Find where the given text appears and provide that cell's center as (x, y) coordinate. 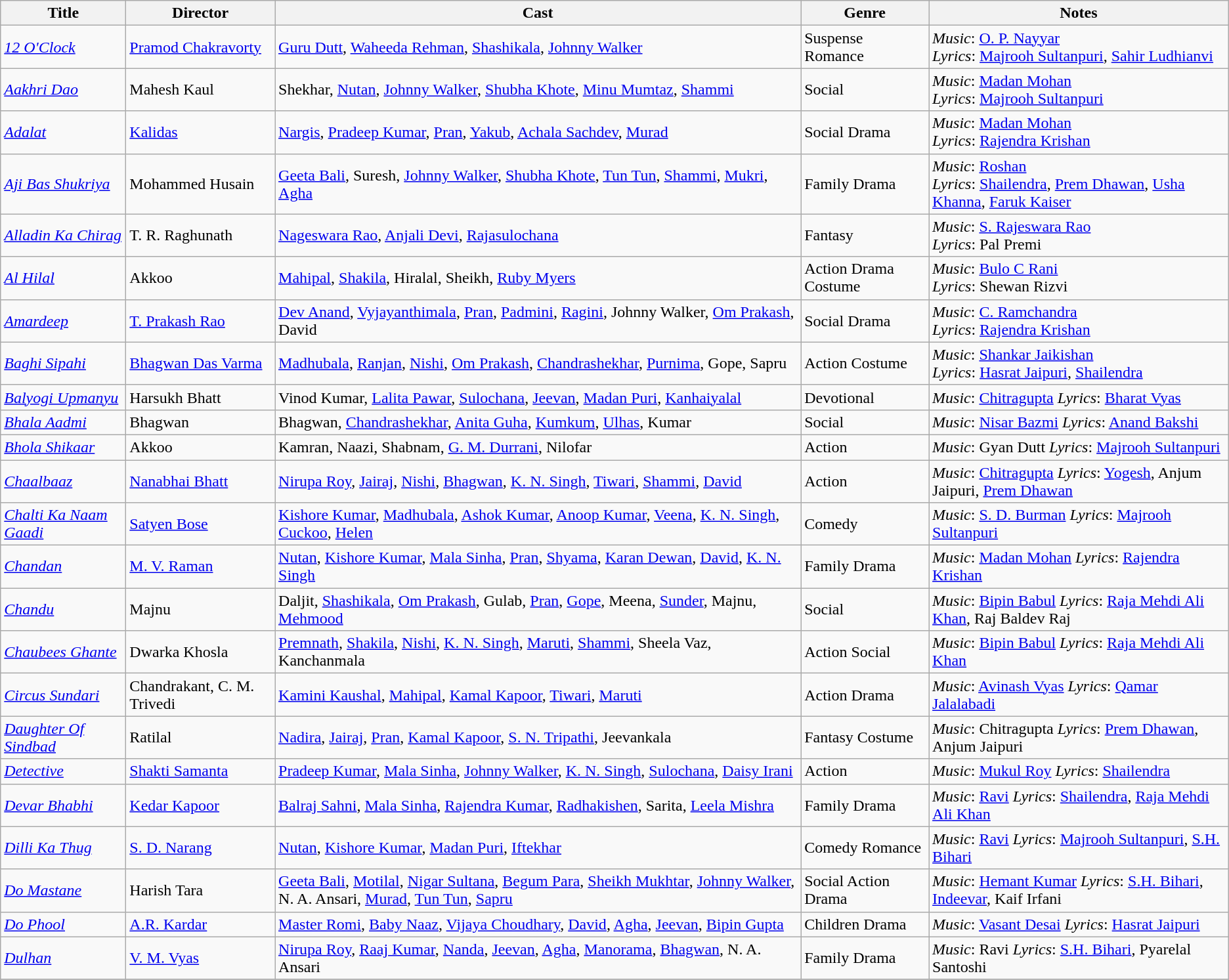
Ratilal (201, 738)
Music: O. P. NayyarLyrics: Majrooh Sultanpuri, Sahir Ludhianvi (1079, 47)
Chaubees Ghante (63, 652)
Devar Bhabhi (63, 805)
Action Drama Costume (865, 278)
Bhagwan (201, 422)
Nirupa Roy, Raaj Kumar, Nanda, Jeevan, Agha, Manorama, Bhagwan, N. A. Ansari (538, 958)
Music: C. RamchandraLyrics: Rajendra Krishan (1079, 320)
Pradeep Kumar, Mala Sinha, Johnny Walker, K. N. Singh, Sulochana, Daisy Irani (538, 771)
Al Hilal (63, 278)
Adalat (63, 133)
Balraj Sahni, Mala Sinha, Rajendra Kumar, Radhakishen, Sarita, Leela Mishra (538, 805)
Cast (538, 13)
Kalidas (201, 133)
Shekhar, Nutan, Johnny Walker, Shubha Khote, Minu Mumtaz, Shammi (538, 89)
Pramod Chakravorty (201, 47)
Harsukh Bhatt (201, 397)
Music: Chitragupta Lyrics: Prem Dhawan, Anjum Jaipuri (1079, 738)
Chaalbaaz (63, 480)
Suspense Romance (865, 47)
Music: Chitragupta Lyrics: Bharat Vyas (1079, 397)
Kamini Kaushal, Mahipal, Kamal Kapoor, Tiwari, Maruti (538, 694)
Daljit, Shashikala, Om Prakash, Gulab, Pran, Gope, Meena, Sunder, Majnu, Mehmood (538, 609)
Kedar Kapoor (201, 805)
Nutan, Kishore Kumar, Mala Sinha, Pran, Shyama, Karan Dewan, David, K. N. Singh (538, 567)
Chandrakant, C. M. Trivedi (201, 694)
Aji Bas Shukriya (63, 184)
Music: Madan MohanLyrics: Majrooh Sultanpuri (1079, 89)
Nirupa Roy, Jairaj, Nishi, Bhagwan, K. N. Singh, Tiwari, Shammi, David (538, 480)
Mahipal, Shakila, Hiralal, Sheikh, Ruby Myers (538, 278)
Dev Anand, Vyjayanthimala, Pran, Padmini, Ragini, Johnny Walker, Om Prakash, David (538, 320)
Shakti Samanta (201, 771)
Alladin Ka Chirag (63, 235)
T. Prakash Rao (201, 320)
Madhubala, Ranjan, Nishi, Om Prakash, Chandrashekhar, Purnima, Gope, Sapru (538, 364)
Nargis, Pradeep Kumar, Pran, Yakub, Achala Sachdev, Murad (538, 133)
Geeta Bali, Motilal, Nigar Sultana, Begum Para, Sheikh Mukhtar, Johnny Walker, N. A. Ansari, Murad, Tun Tun, Sapru (538, 890)
Music: Nisar Bazmi Lyrics: Anand Bakshi (1079, 422)
Guru Dutt, Waheeda Rehman, Shashikala, Johnny Walker (538, 47)
Genre (865, 13)
Nageswara Rao, Anjali Devi, Rajasulochana (538, 235)
Music: Bulo C RaniLyrics: Shewan Rizvi (1079, 278)
Music: Chitragupta Lyrics: Yogesh, Anjum Jaipuri, Prem Dhawan (1079, 480)
Amardeep (63, 320)
Music: Madan MohanLyrics: Rajendra Krishan (1079, 133)
Music: Ravi Lyrics: S.H. Bihari, Pyarelal Santoshi (1079, 958)
Satyen Bose (201, 524)
Action Costume (865, 364)
Baghi Sipahi (63, 364)
Dulhan (63, 958)
Music: RoshanLyrics: Shailendra, Prem Dhawan, Usha Khanna, Faruk Kaiser (1079, 184)
Music: S. Rajeswara RaoLyrics: Pal Premi (1079, 235)
Chandu (63, 609)
Bhala Aadmi (63, 422)
Music: Shankar JaikishanLyrics: Hasrat Jaipuri, Shailendra (1079, 364)
Master Romi, Baby Naaz, Vijaya Choudhary, David, Agha, Jeevan, Bipin Gupta (538, 924)
Music: S. D. Burman Lyrics: Majrooh Sultanpuri (1079, 524)
Director (201, 13)
Action Drama (865, 694)
Music: Vasant Desai Lyrics: Hasrat Jaipuri (1079, 924)
Mahesh Kaul (201, 89)
Title (63, 13)
Dilli Ka Thug (63, 848)
Children Drama (865, 924)
Chalti Ka Naam Gaadi (63, 524)
S. D. Narang (201, 848)
Bhagwan, Chandrashekhar, Anita Guha, Kumkum, Ulhas, Kumar (538, 422)
Bhagwan Das Varma (201, 364)
V. M. Vyas (201, 958)
12 O'Clock (63, 47)
Vinod Kumar, Lalita Pawar, Sulochana, Jeevan, Madan Puri, Kanhaiyalal (538, 397)
Music: Mukul Roy Lyrics: Shailendra (1079, 771)
Dwarka Khosla (201, 652)
Harish Tara (201, 890)
Geeta Bali, Suresh, Johnny Walker, Shubha Khote, Tun Tun, Shammi, Mukri, Agha (538, 184)
T. R. Raghunath (201, 235)
Music: Ravi Lyrics: Majrooh Sultanpuri, S.H. Bihari (1079, 848)
Aakhri Dao (63, 89)
Music: Ravi Lyrics: Shailendra, Raja Mehdi Ali Khan (1079, 805)
A.R. Kardar (201, 924)
Do Phool (63, 924)
Do Mastane (63, 890)
Nadira, Jairaj, Pran, Kamal Kapoor, S. N. Tripathi, Jeevankala (538, 738)
Kamran, Naazi, Shabnam, G. M. Durrani, Nilofar (538, 447)
Devotional (865, 397)
Circus Sundari (63, 694)
Social Action Drama (865, 890)
Chandan (63, 567)
Nutan, Kishore Kumar, Madan Puri, Iftekhar (538, 848)
Music: Avinash Vyas Lyrics: Qamar Jalalabadi (1079, 694)
Mohammed Husain (201, 184)
Music: Bipin Babul Lyrics: Raja Mehdi Ali Khan, Raj Baldev Raj (1079, 609)
Music: Hemant Kumar Lyrics: S.H. Bihari, Indeevar, Kaif Irfani (1079, 890)
Bhola Shikaar (63, 447)
Action Social (865, 652)
Balyogi Upmanyu (63, 397)
Fantasy Costume (865, 738)
Nanabhai Bhatt (201, 480)
Fantasy (865, 235)
Notes (1079, 13)
Daughter Of Sindbad (63, 738)
Music: Madan Mohan Lyrics: Rajendra Krishan (1079, 567)
Music: Bipin Babul Lyrics: Raja Mehdi Ali Khan (1079, 652)
Premnath, Shakila, Nishi, K. N. Singh, Maruti, Shammi, Sheela Vaz, Kanchanmala (538, 652)
Comedy (865, 524)
Comedy Romance (865, 848)
Majnu (201, 609)
M. V. Raman (201, 567)
Detective (63, 771)
Music: Gyan Dutt Lyrics: Majrooh Sultanpuri (1079, 447)
Kishore Kumar, Madhubala, Ashok Kumar, Anoop Kumar, Veena, K. N. Singh, Cuckoo, Helen (538, 524)
